Find where the given text appears and provide that cell's center as (X, Y) coordinate. 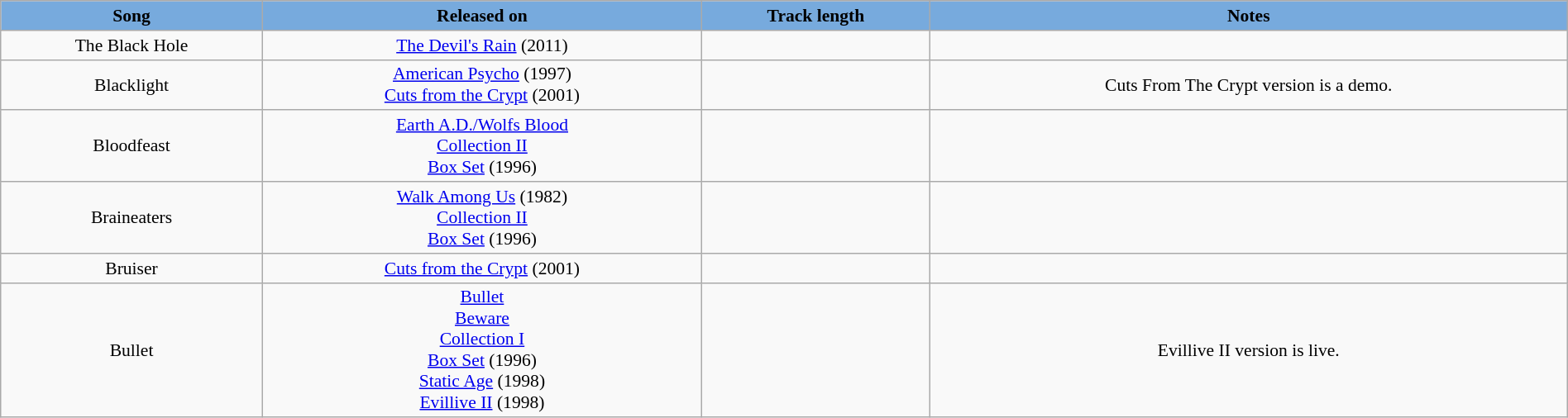
American Psycho (1997)Cuts from the Crypt (2001) (481, 84)
Blacklight (132, 84)
Earth A.D./Wolfs BloodCollection IIBox Set (1996) (481, 145)
Song (132, 16)
Walk Among Us (1982)Collection IIBox Set (1996) (481, 218)
The Devil's Rain (2011) (481, 45)
Notes (1249, 16)
Cuts From The Crypt version is a demo. (1249, 84)
Released on (481, 16)
Bloodfeast (132, 145)
Cuts from the Crypt (2001) (481, 268)
Track length (816, 16)
The Black Hole (132, 45)
Evillive II version is live. (1249, 350)
Bruiser (132, 268)
Braineaters (132, 218)
BulletBewareCollection IBox Set (1996)Static Age (1998)Evillive II (1998) (481, 350)
Bullet (132, 350)
